Search for the cell housing the specified text and yield its [X, Y] center coordinate. 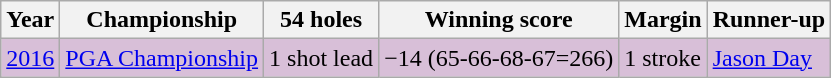
1 stroke [663, 58]
Runner-up [769, 20]
PGA Championship [162, 58]
Winning score [499, 20]
1 shot lead [322, 58]
Championship [162, 20]
54 holes [322, 20]
−14 (65-66-68-67=266) [499, 58]
Year [30, 20]
2016 [30, 58]
Margin [663, 20]
Jason Day [769, 58]
